Provide the [X, Y] coordinate of the cell's center where the given text is located.  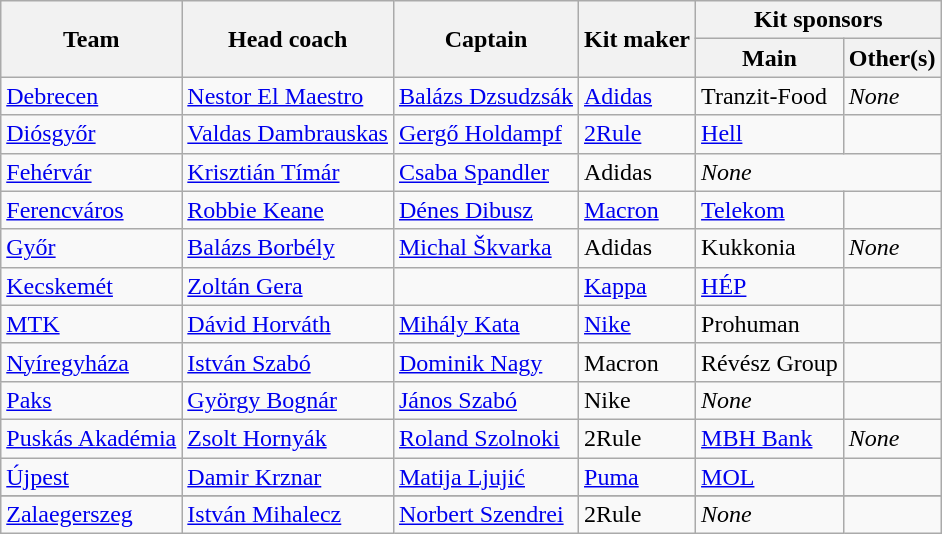
Újpest [92, 477]
Norbert Szendrei [486, 515]
Csaba Spandler [486, 172]
Main [770, 58]
MOL [770, 477]
Győr [92, 248]
Balázs Borbély [288, 248]
Kecskemét [92, 286]
Zalaegerszeg [92, 515]
Ferencváros [92, 210]
Prohuman [770, 324]
Fehérvár [92, 172]
Paks [92, 400]
Damir Krznar [288, 477]
Kappa [638, 286]
Debrecen [92, 96]
Head coach [288, 39]
Valdas Dambrauskas [288, 134]
István Mihalecz [288, 515]
Michal Škvarka [486, 248]
Nestor El Maestro [288, 96]
Dominik Nagy [486, 362]
Captain [486, 39]
Dénes Dibusz [486, 210]
MTK [92, 324]
Matija Ljujić [486, 477]
Puskás Akadémia [92, 438]
Mihály Kata [486, 324]
Robbie Keane [288, 210]
Balázs Dzsudzsák [486, 96]
Krisztián Tímár [288, 172]
Team [92, 39]
Zoltán Gera [288, 286]
Diósgyőr [92, 134]
Kit sponsors [818, 20]
Kit maker [638, 39]
Dávid Horváth [288, 324]
Puma [638, 477]
Other(s) [892, 58]
György Bognár [288, 400]
Zsolt Hornyák [288, 438]
Révész Group [770, 362]
Kukkonia [770, 248]
MBH Bank [770, 438]
Telekom [770, 210]
Hell [770, 134]
István Szabó [288, 362]
János Szabó [486, 400]
Nyíregyháza [92, 362]
Tranzit-Food [770, 96]
Roland Szolnoki [486, 438]
HÉP [770, 286]
Gergő Holdampf [486, 134]
